For the text-containing cell, return its midpoint in [X, Y] coordinate format. 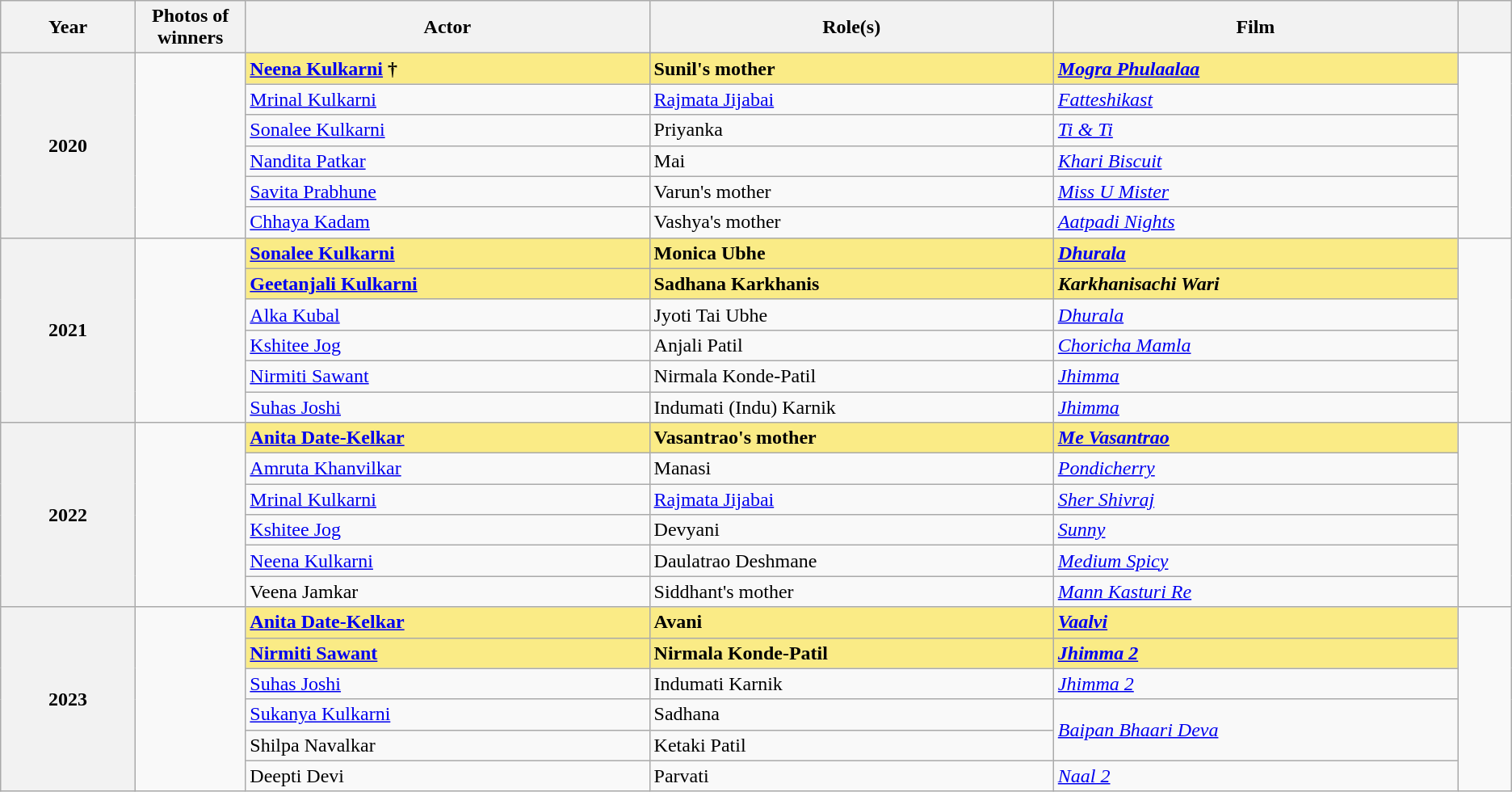
Vaalvi [1255, 622]
Geetanjali Kulkarni [447, 284]
Monica Ubhe [851, 253]
Siddhant's mother [851, 592]
Pondicherry [1255, 469]
Mogra Phulaalaa [1255, 69]
Photos of winners [190, 27]
Baipan Bhaari Deva [1255, 730]
Actor [447, 27]
2021 [68, 330]
Nandita Patkar [447, 161]
Medium Spicy [1255, 561]
2020 [68, 145]
Sadhana Karkhanis [851, 284]
Alka Kubal [447, 314]
Vasantrao's mother [851, 438]
Role(s) [851, 27]
Devyani [851, 530]
Sunny [1255, 530]
Varun's mother [851, 192]
Savita Prabhune [447, 192]
Vashya's mother [851, 222]
Mai [851, 161]
Year [68, 27]
Miss U Mister [1255, 192]
Ketaki Patil [851, 745]
Parvati [851, 776]
Sadhana [851, 714]
Amruta Khanvilkar [447, 469]
Naal 2 [1255, 776]
Me Vasantrao [1255, 438]
Daulatrao Deshmane [851, 561]
Sukanya Kulkarni [447, 714]
Anjali Patil [851, 345]
2022 [68, 515]
Fatteshikast [1255, 99]
Mann Kasturi Re [1255, 592]
Neena Kulkarni [447, 561]
Chhaya Kadam [447, 222]
2023 [68, 699]
Veena Jamkar [447, 592]
Film [1255, 27]
Khari Biscuit [1255, 161]
Aatpadi Nights [1255, 222]
Indumati Karnik [851, 684]
Neena Kulkarni † [447, 69]
Shilpa Navalkar [447, 745]
Choricha Mamla [1255, 345]
Sher Shivraj [1255, 499]
Indumati (Indu) Karnik [851, 407]
Jyoti Tai Ubhe [851, 314]
Deepti Devi [447, 776]
Manasi [851, 469]
Karkhanisachi Wari [1255, 284]
Ti & Ti [1255, 130]
Avani [851, 622]
Sunil's mother [851, 69]
Priyanka [851, 130]
